Search for the cell housing the specified text and yield its [X, Y] center coordinate. 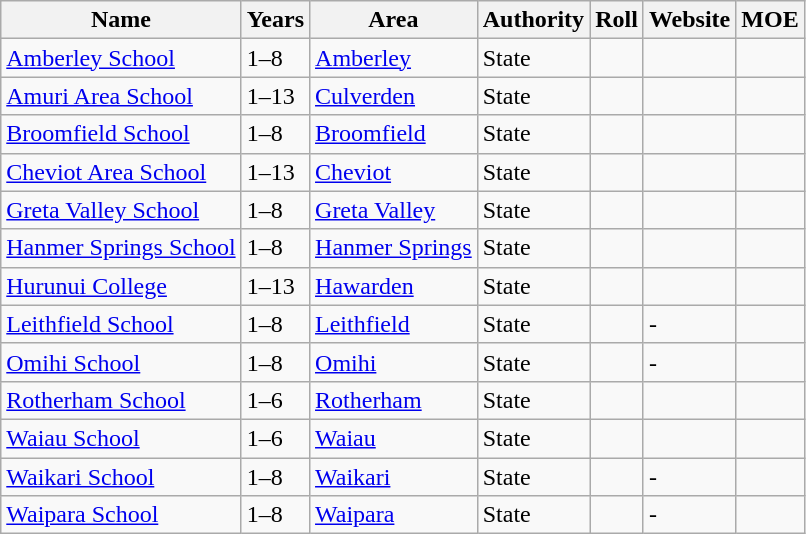
Broomfield School [121, 134]
Waikari School [121, 477]
Waiau School [121, 438]
Waiau [394, 438]
Leithfield [394, 324]
Waipara School [121, 515]
Hanmer Springs School [121, 248]
Waikari [394, 477]
MOE [770, 20]
Rotherham School [121, 400]
Hawarden [394, 286]
Name [121, 20]
Leithfield School [121, 324]
Omihi [394, 362]
Years [275, 20]
Authority [533, 20]
Hanmer Springs [394, 248]
Amberley School [121, 58]
Area [394, 20]
Cheviot Area School [121, 172]
Waipara [394, 515]
Culverden [394, 96]
Broomfield [394, 134]
Amberley [394, 58]
Roll [617, 20]
Hurunui College [121, 286]
Greta Valley School [121, 210]
Cheviot [394, 172]
Amuri Area School [121, 96]
Omihi School [121, 362]
Rotherham [394, 400]
Greta Valley [394, 210]
Website [689, 20]
